Return the [X, Y] coordinate for the center point of the cell that contains the specified text.  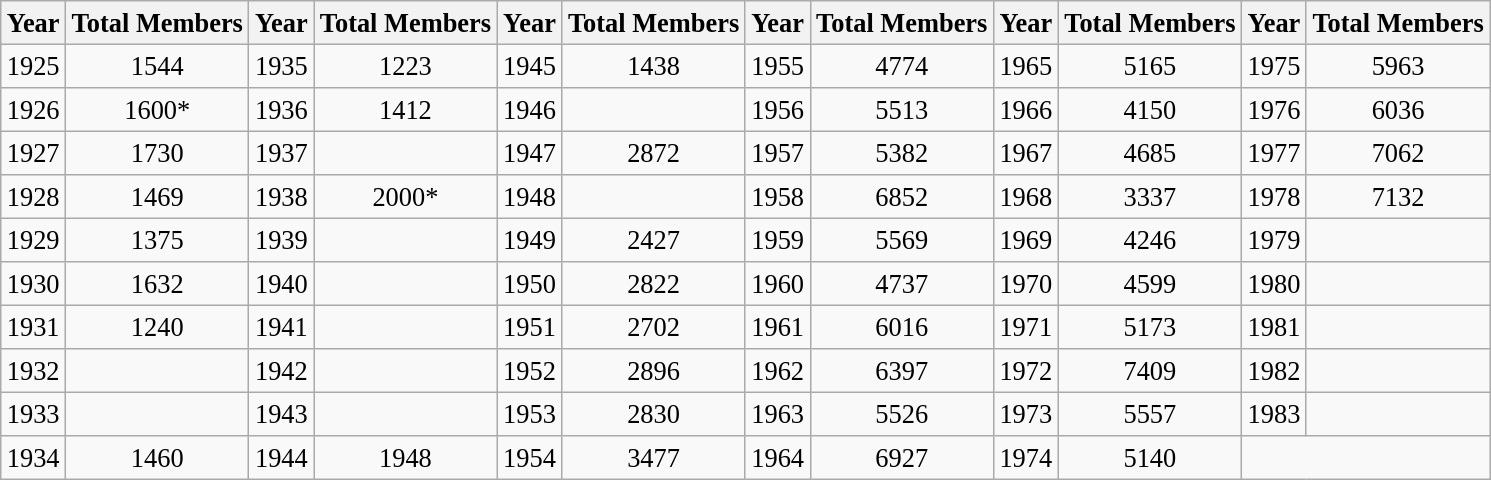
1933 [34, 414]
1957 [778, 153]
1977 [1274, 153]
5557 [1150, 414]
1942 [282, 371]
2427 [654, 240]
4150 [1150, 109]
2872 [654, 153]
1971 [1026, 327]
1934 [34, 458]
1978 [1274, 197]
1950 [530, 284]
1964 [778, 458]
4737 [902, 284]
1969 [1026, 240]
4685 [1150, 153]
4246 [1150, 240]
1959 [778, 240]
1935 [282, 66]
1979 [1274, 240]
2000* [406, 197]
1953 [530, 414]
2896 [654, 371]
1938 [282, 197]
1960 [778, 284]
1469 [158, 197]
1947 [530, 153]
1929 [34, 240]
2830 [654, 414]
1976 [1274, 109]
1412 [406, 109]
5382 [902, 153]
1240 [158, 327]
1962 [778, 371]
6036 [1398, 109]
1937 [282, 153]
1930 [34, 284]
1936 [282, 109]
1926 [34, 109]
6016 [902, 327]
7062 [1398, 153]
1949 [530, 240]
1981 [1274, 327]
5569 [902, 240]
1438 [654, 66]
1931 [34, 327]
2822 [654, 284]
6852 [902, 197]
3337 [1150, 197]
1927 [34, 153]
1941 [282, 327]
1730 [158, 153]
1965 [1026, 66]
1939 [282, 240]
1982 [1274, 371]
1974 [1026, 458]
5513 [902, 109]
4774 [902, 66]
1632 [158, 284]
1928 [34, 197]
1944 [282, 458]
5173 [1150, 327]
1980 [1274, 284]
5140 [1150, 458]
4599 [1150, 284]
1973 [1026, 414]
5526 [902, 414]
3477 [654, 458]
1966 [1026, 109]
1955 [778, 66]
1975 [1274, 66]
1925 [34, 66]
1967 [1026, 153]
7132 [1398, 197]
5963 [1398, 66]
1544 [158, 66]
6927 [902, 458]
1945 [530, 66]
1940 [282, 284]
1968 [1026, 197]
1956 [778, 109]
1961 [778, 327]
1223 [406, 66]
1958 [778, 197]
7409 [1150, 371]
1972 [1026, 371]
1943 [282, 414]
2702 [654, 327]
1460 [158, 458]
1952 [530, 371]
5165 [1150, 66]
1932 [34, 371]
1600* [158, 109]
1983 [1274, 414]
1970 [1026, 284]
1375 [158, 240]
1951 [530, 327]
1946 [530, 109]
1954 [530, 458]
6397 [902, 371]
1963 [778, 414]
